Determine the (X, Y) coordinate at the center of the cell enclosing the given text.  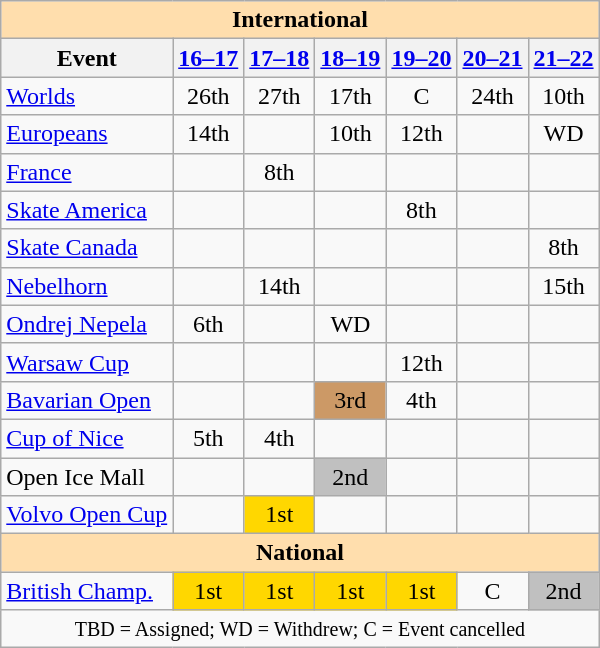
Europeans (87, 134)
27th (280, 96)
16–17 (208, 58)
5th (208, 438)
24th (492, 96)
TBD = Assigned; WD = Withdrew; C = Event cancelled (300, 629)
3rd (350, 400)
France (87, 172)
Cup of Nice (87, 438)
26th (208, 96)
British Champ. (87, 591)
Volvo Open Cup (87, 515)
15th (564, 286)
20–21 (492, 58)
Open Ice Mall (87, 477)
Worlds (87, 96)
International (300, 20)
17th (350, 96)
17–18 (280, 58)
21–22 (564, 58)
Nebelhorn (87, 286)
19–20 (422, 58)
Skate America (87, 210)
18–19 (350, 58)
Bavarian Open (87, 400)
6th (208, 324)
Warsaw Cup (87, 362)
Event (87, 58)
Skate Canada (87, 248)
National (300, 553)
Ondrej Nepela (87, 324)
